From the cell containing the given text, extract its center point as [x, y] coordinate. 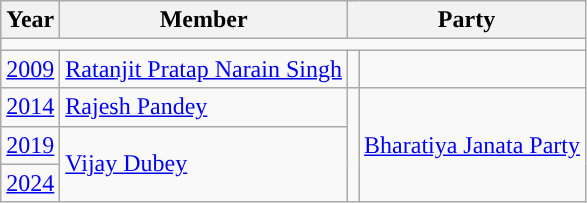
Rajesh Pandey [204, 107]
Vijay Dubey [204, 164]
Bharatiya Janata Party [472, 145]
2019 [30, 145]
2014 [30, 107]
2024 [30, 183]
Member [204, 20]
Party [466, 20]
Ratanjit Pratap Narain Singh [204, 69]
2009 [30, 69]
Year [30, 20]
